For the text-containing cell, return its midpoint in [x, y] coordinate format. 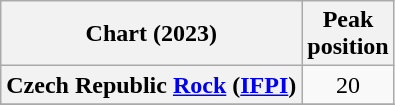
20 [348, 85]
Czech Republic Rock (IFPI) [152, 85]
Chart (2023) [152, 34]
Peakposition [348, 34]
